Identify which cell holds the provided text, then report its (X, Y) central coordinate. 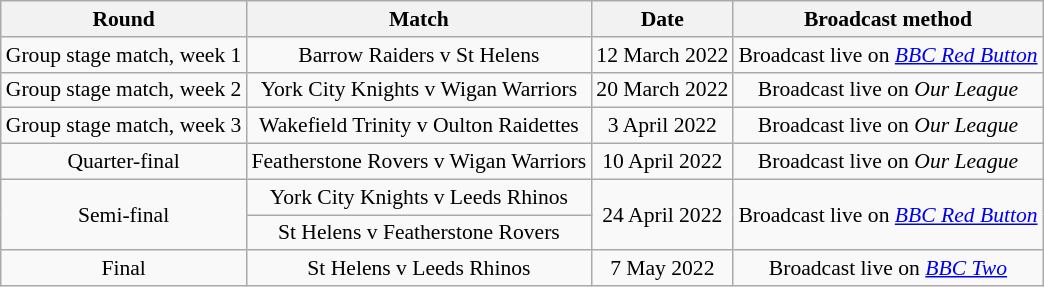
Group stage match, week 3 (124, 126)
Match (418, 19)
24 April 2022 (662, 214)
Final (124, 269)
St Helens v Leeds Rhinos (418, 269)
10 April 2022 (662, 162)
St Helens v Featherstone Rovers (418, 233)
3 April 2022 (662, 126)
20 March 2022 (662, 90)
Broadcast live on BBC Two (888, 269)
Wakefield Trinity v Oulton Raidettes (418, 126)
Featherstone Rovers v Wigan Warriors (418, 162)
Barrow Raiders v St Helens (418, 55)
Round (124, 19)
Quarter-final (124, 162)
Group stage match, week 1 (124, 55)
York City Knights v Leeds Rhinos (418, 197)
Date (662, 19)
Semi-final (124, 214)
7 May 2022 (662, 269)
12 March 2022 (662, 55)
Broadcast method (888, 19)
York City Knights v Wigan Warriors (418, 90)
Group stage match, week 2 (124, 90)
